Detect which cell encompasses the target text, then output its (X, Y) center coordinate. 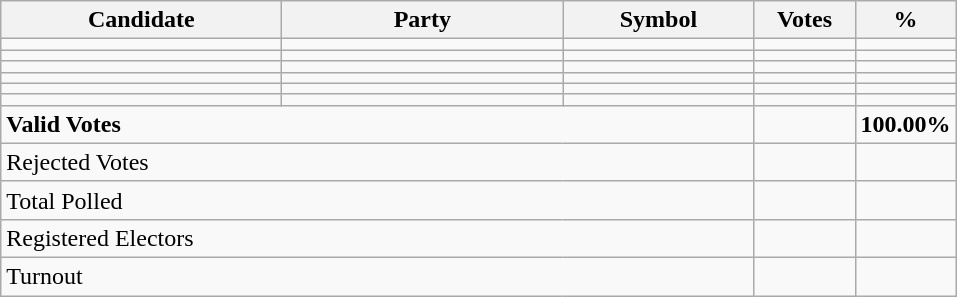
% (906, 20)
Candidate (142, 20)
Rejected Votes (378, 162)
Symbol (658, 20)
Turnout (378, 276)
100.00% (906, 124)
Party (422, 20)
Total Polled (378, 200)
Valid Votes (378, 124)
Registered Electors (378, 238)
Votes (804, 20)
